Extract the [X, Y] coordinate from the center of the cell holding the provided text.  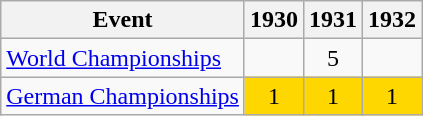
World Championships [123, 58]
1931 [334, 20]
1930 [274, 20]
German Championships [123, 96]
1932 [392, 20]
Event [123, 20]
5 [334, 58]
